Output the [x, y] coordinate of the center of the cell containing the given text.  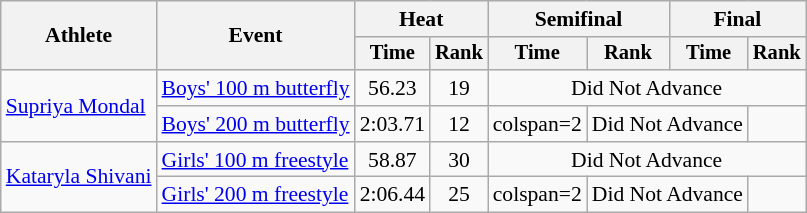
19 [459, 88]
58.87 [392, 160]
25 [459, 195]
Boys' 100 m butterfly [256, 88]
Athlete [79, 36]
Girls' 100 m freestyle [256, 160]
Heat [422, 19]
56.23 [392, 88]
30 [459, 160]
Girls' 200 m freestyle [256, 195]
Semifinal [579, 19]
2:03.71 [392, 124]
12 [459, 124]
Supriya Mondal [79, 106]
Boys' 200 m butterfly [256, 124]
Kataryla Shivani [79, 178]
2:06.44 [392, 195]
Event [256, 36]
Final [737, 19]
